Detect which cell encompasses the target text, then output its (X, Y) center coordinate. 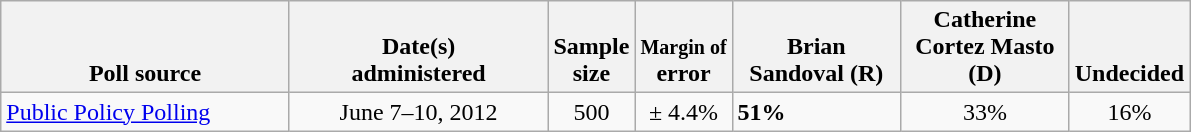
Poll source (146, 47)
CatherineCortez Masto (D) (986, 47)
Samplesize (592, 47)
June 7–10, 2012 (418, 112)
± 4.4% (684, 112)
33% (986, 112)
Undecided (1129, 47)
Margin oferror (684, 47)
51% (816, 112)
500 (592, 112)
BrianSandoval (R) (816, 47)
Date(s)administered (418, 47)
16% (1129, 112)
Public Policy Polling (146, 112)
